Return the [x, y] coordinate for the center point of the cell that contains the specified text.  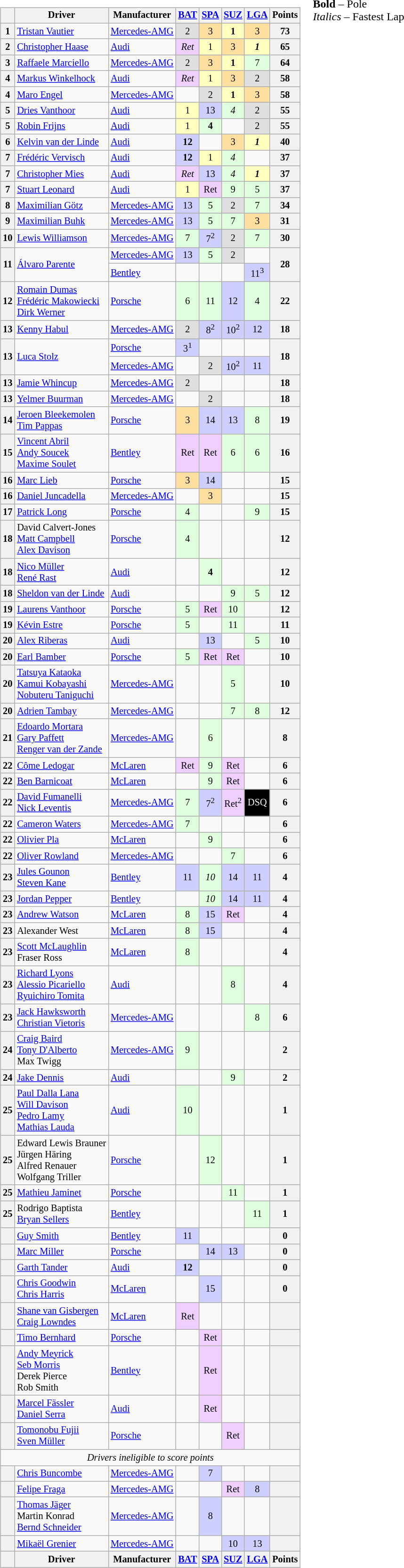
Kenny Habul [61, 330]
21 [8, 738]
113 [257, 272]
Paul Dalla Lana Will Davison Pedro Lamy Mathias Lauda [61, 1110]
Timo Bernhard [61, 1338]
Andrew Watson [61, 915]
Jamie Whincup [61, 383]
Vincent Abril Andy Soucek Maxime Soulet [61, 453]
David Fumanelli Nick Leventis [61, 803]
Olivier Pla [61, 840]
82 [210, 330]
Daniel Juncadella [61, 496]
64 [285, 63]
Christopher Mies [61, 174]
34 [285, 206]
65 [285, 47]
Christopher Haase [61, 47]
Frédéric Vervisch [61, 158]
Alex Riberas [61, 641]
Sheldon van der Linde [61, 594]
28 [285, 265]
Oliver Rowland [61, 856]
Lewis Williamson [61, 238]
Mathieu Jaminet [61, 1193]
Kelvin van der Linde [61, 142]
Marc Lieb [61, 481]
Côme Ledogar [61, 765]
Raffaele Marciello [61, 63]
Robin Frijns [61, 126]
73 [285, 31]
Ret2 [233, 803]
Andy Meyrick Seb Morris Derek Pierce Rob Smith [61, 1370]
Alexander West [61, 931]
Tatsuya Kataoka Kamui Kobayashi Nobuteru Taniguchi [61, 684]
Dries Vanthoor [61, 111]
Edoardo Mortara Gary Paffett Renger van der Zande [61, 738]
Stuart Leonard [61, 190]
Chris Buncombe [61, 1473]
Yelmer Buurman [61, 399]
Adrien Tambay [61, 711]
Marc Miller [61, 1252]
David Calvert-Jones Matt Campbell Alex Davison [61, 539]
Laurens Vanthoor [61, 609]
Jake Dennis [61, 1077]
Felipe Fraga [61, 1489]
Maro Engel [61, 95]
Jordan Pepper [61, 899]
Mikaël Grenier [61, 1544]
Garth Tander [61, 1268]
Craig Baird Tony D'Alberto Max Twigg [61, 1051]
Rodrigo Baptista Bryan Sellers [61, 1214]
Cameron Waters [61, 824]
Patrick Long [61, 512]
30 [285, 238]
Jeroen Bleekemolen Tim Pappas [61, 420]
Marcel Fässler Daniel Serra [61, 1409]
Markus Winkelhock [61, 79]
Maximilian Buhk [61, 221]
Drivers ineligible to score points [150, 1457]
DSQ [257, 803]
Scott McLaughlin Fraser Ross [61, 952]
Jules Gounon Steven Kane [61, 877]
Earl Bamber [61, 657]
Maximilian Götz [61, 206]
Tristan Vautier [61, 31]
Shane van Gisbergen Craig Lowndes [61, 1316]
Álvaro Parente [61, 265]
Thomas Jäger Martin Konrad Bernd Schneider [61, 1516]
Edward Lewis Brauner Jürgen Häring Alfred Renauer Wolfgang Triller [61, 1160]
Ben Barnicoat [61, 781]
40 [285, 142]
Kévin Estre [61, 625]
Jack Hawksworth Christian Vietoris [61, 1018]
Romain Dumas Frédéric Makowiecki Dirk Werner [61, 301]
Richard Lyons Alessio Picariello Ryuichiro Tomita [61, 985]
Luca Stolz [61, 357]
17 [8, 512]
Guy Smith [61, 1236]
Chris Goodwin Chris Harris [61, 1289]
Nico Müller René Rast [61, 572]
Tomonobu Fujii Sven Müller [61, 1436]
